Return [X, Y] of the center of cell containing provided text 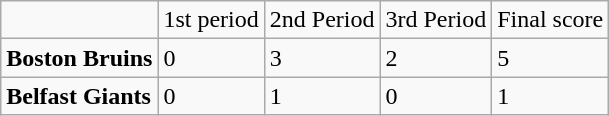
3 [322, 58]
2 [436, 58]
Belfast Giants [80, 96]
1st period [211, 20]
Boston Bruins [80, 58]
2nd Period [322, 20]
3rd Period [436, 20]
Final score [550, 20]
5 [550, 58]
